Determine the (X, Y) coordinate at the center of the cell enclosing the given text.  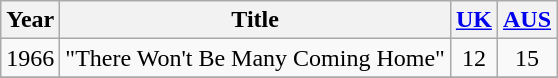
1966 (30, 58)
AUS (526, 20)
Title (256, 20)
UK (474, 20)
"There Won't Be Many Coming Home" (256, 58)
12 (474, 58)
Year (30, 20)
15 (526, 58)
